Locate the cell with the specified text and output its (X, Y) center coordinate. 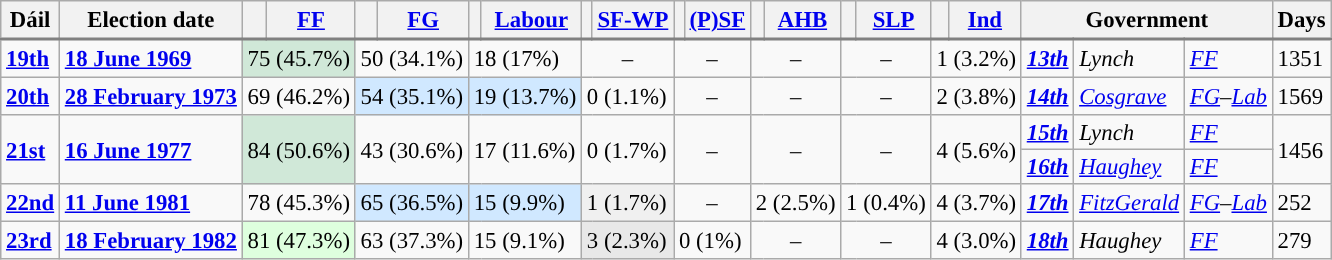
FitzGerald (1130, 203)
1351 (1302, 58)
63 (37.3%) (412, 241)
16th (1047, 168)
50 (34.1%) (412, 58)
15 (9.1%) (524, 241)
28 February 1973 (150, 97)
Government (1146, 20)
75 (45.7%) (298, 58)
19th (30, 58)
Dáil (30, 20)
SLP (894, 20)
43 (30.6%) (412, 150)
1456 (1302, 150)
19 (13.7%) (524, 97)
0 (1.1%) (628, 97)
279 (1302, 241)
15th (1047, 132)
69 (46.2%) (298, 97)
22nd (30, 203)
84 (50.6%) (298, 150)
FG (423, 20)
4 (3.0%) (976, 241)
2 (2.5%) (795, 203)
0 (1%) (712, 241)
16 June 1977 (150, 150)
1 (1.7%) (628, 203)
15 (9.9%) (524, 203)
Cosgrave (1130, 97)
Days (1302, 20)
23rd (30, 241)
Election date (150, 20)
0 (1.7%) (628, 150)
2 (3.8%) (976, 97)
SF-WP (632, 20)
18 (17%) (524, 58)
20th (30, 97)
18 February 1982 (150, 241)
54 (35.1%) (412, 97)
81 (47.3%) (298, 241)
AHB (802, 20)
3 (2.3%) (628, 241)
4 (5.6%) (976, 150)
21st (30, 150)
1 (0.4%) (886, 203)
65 (36.5%) (412, 203)
Ind (984, 20)
1 (3.2%) (976, 58)
14th (1047, 97)
(P)SF (717, 20)
18th (1047, 241)
4 (3.7%) (976, 203)
13th (1047, 58)
17 (11.6%) (524, 150)
Labour (531, 20)
18 June 1969 (150, 58)
17th (1047, 203)
11 June 1981 (150, 203)
1569 (1302, 97)
78 (45.3%) (298, 203)
252 (1302, 203)
